Extract the (X, Y) coordinate from the center of the cell holding the provided text.  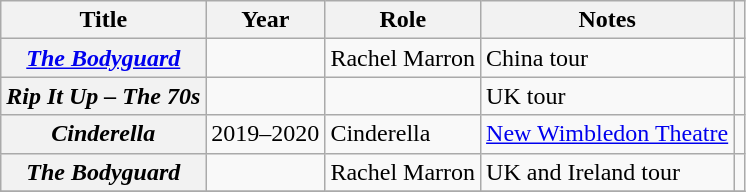
Year (266, 20)
2019–2020 (266, 134)
Notes (608, 20)
Rip It Up – The 70s (104, 96)
UK tour (608, 96)
UK and Ireland tour (608, 172)
Role (403, 20)
Title (104, 20)
New Wimbledon Theatre (608, 134)
China tour (608, 58)
